Return (X, Y) of the center of cell containing provided text 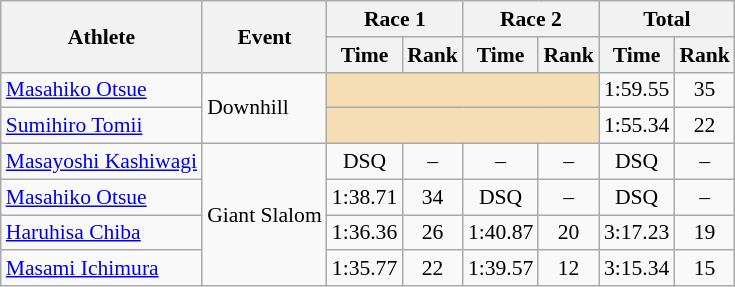
1:39.57 (500, 269)
1:36.36 (364, 233)
26 (432, 233)
34 (432, 197)
1:55.34 (636, 126)
3:17.23 (636, 233)
1:59.55 (636, 90)
3:15.34 (636, 269)
20 (568, 233)
Race 1 (395, 19)
1:38.71 (364, 197)
Masayoshi Kashiwagi (102, 162)
12 (568, 269)
Event (264, 36)
Downhill (264, 108)
Sumihiro Tomii (102, 126)
Haruhisa Chiba (102, 233)
Race 2 (531, 19)
35 (704, 90)
Giant Slalom (264, 215)
Masami Ichimura (102, 269)
Athlete (102, 36)
1:40.87 (500, 233)
1:35.77 (364, 269)
15 (704, 269)
Total (667, 19)
19 (704, 233)
